From the cell containing the given text, extract its center point as (x, y) coordinate. 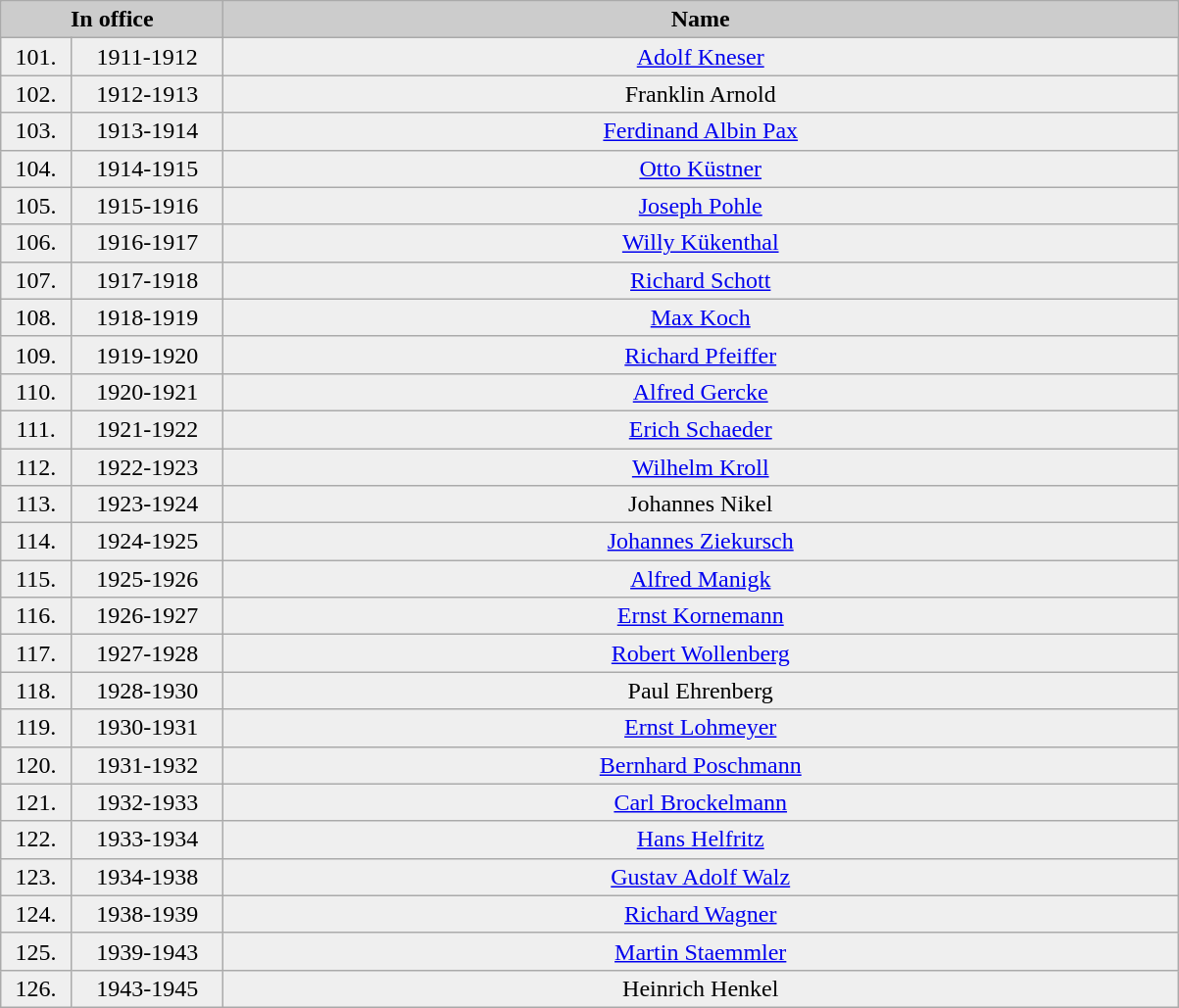
1931-1932 (147, 765)
111. (36, 429)
107. (36, 280)
116. (36, 616)
Bernhard Poschmann (701, 765)
1916-1917 (147, 243)
Otto Küstner (701, 168)
Richard Schott (701, 280)
Johannes Nikel (701, 504)
1932-1933 (147, 802)
122. (36, 840)
Ernst Lohmeyer (701, 728)
110. (36, 392)
123. (36, 877)
Robert Wollenberg (701, 653)
109. (36, 355)
Ernst Kornemann (701, 616)
Gustav Adolf Walz (701, 877)
1938-1939 (147, 914)
Alfred Manigk (701, 579)
1921-1922 (147, 429)
1943-1945 (147, 988)
101. (36, 57)
104. (36, 168)
1926-1927 (147, 616)
1925-1926 (147, 579)
114. (36, 542)
1917-1918 (147, 280)
Willy Kükenthal (701, 243)
1915-1916 (147, 206)
Name (701, 20)
1939-1943 (147, 951)
In office (112, 20)
1911-1912 (147, 57)
1924-1925 (147, 542)
Wilhelm Kroll (701, 467)
1918-1919 (147, 317)
125. (36, 951)
Joseph Pohle (701, 206)
1912-1913 (147, 94)
1927-1928 (147, 653)
Max Koch (701, 317)
Martin Staemmler (701, 951)
1919-1920 (147, 355)
103. (36, 131)
102. (36, 94)
119. (36, 728)
Carl Brockelmann (701, 802)
1928-1930 (147, 691)
1913-1914 (147, 131)
Richard Pfeiffer (701, 355)
1920-1921 (147, 392)
1933-1934 (147, 840)
Franklin Arnold (701, 94)
120. (36, 765)
Ferdinand Albin Pax (701, 131)
113. (36, 504)
108. (36, 317)
1923-1924 (147, 504)
Richard Wagner (701, 914)
105. (36, 206)
121. (36, 802)
126. (36, 988)
115. (36, 579)
Erich Schaeder (701, 429)
Adolf Kneser (701, 57)
Paul Ehrenberg (701, 691)
124. (36, 914)
1922-1923 (147, 467)
Hans Helfritz (701, 840)
1930-1931 (147, 728)
112. (36, 467)
117. (36, 653)
1934-1938 (147, 877)
1914-1915 (147, 168)
Johannes Ziekursch (701, 542)
106. (36, 243)
Alfred Gercke (701, 392)
118. (36, 691)
Heinrich Henkel (701, 988)
